Return the (x, y) coordinate for the center point of the cell that contains the specified text.  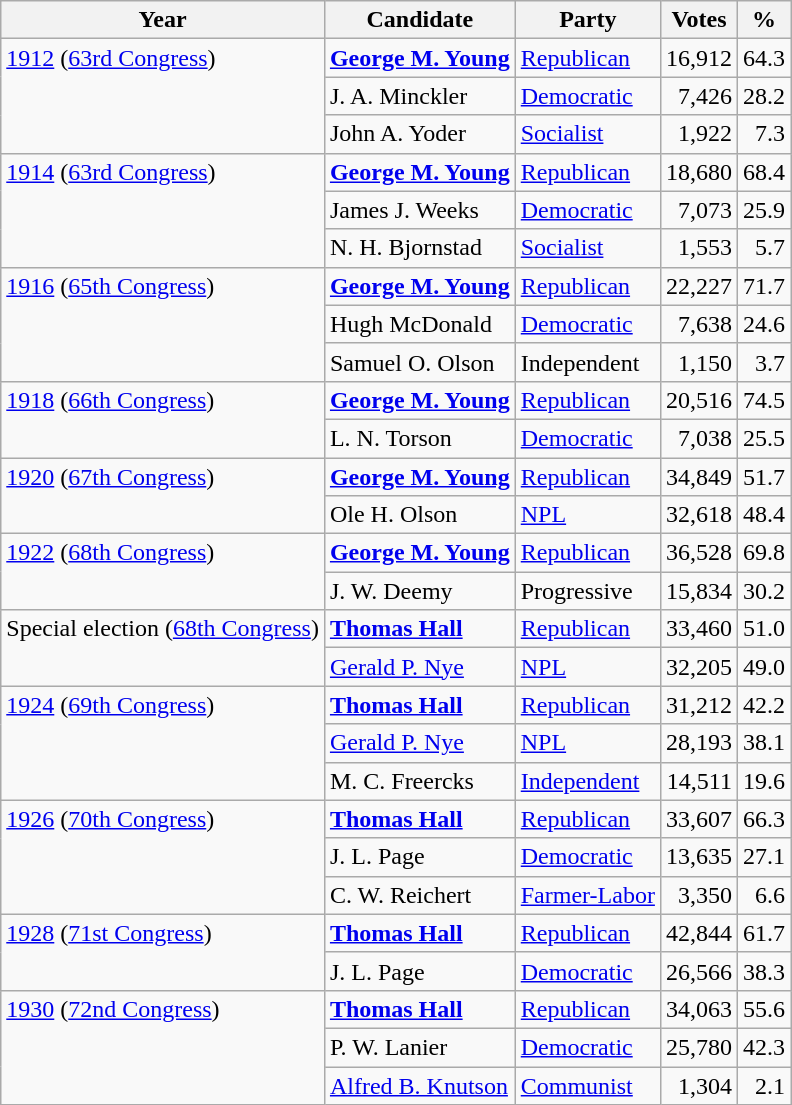
2.1 (764, 1085)
1,150 (698, 362)
7.3 (764, 134)
55.6 (764, 1009)
61.7 (764, 933)
38.1 (764, 743)
Samuel O. Olson (420, 362)
24.6 (764, 324)
1916 (65th Congress) (163, 324)
Candidate (420, 20)
25.5 (764, 438)
49.0 (764, 667)
Votes (698, 20)
P. W. Lanier (420, 1047)
28.2 (764, 96)
48.4 (764, 515)
42,844 (698, 933)
3.7 (764, 362)
20,516 (698, 400)
25,780 (698, 1047)
Progressive (588, 591)
N. H. Bjornstad (420, 248)
51.0 (764, 629)
1922 (68th Congress) (163, 572)
33,607 (698, 819)
1912 (63rd Congress) (163, 96)
L. N. Torson (420, 438)
34,849 (698, 477)
Special election (68th Congress) (163, 648)
John A. Yoder (420, 134)
25.9 (764, 210)
28,193 (698, 743)
32,618 (698, 515)
69.8 (764, 553)
32,205 (698, 667)
68.4 (764, 172)
74.5 (764, 400)
5.7 (764, 248)
31,212 (698, 705)
Communist (588, 1085)
18,680 (698, 172)
22,227 (698, 286)
42.3 (764, 1047)
1,553 (698, 248)
James J. Weeks (420, 210)
1926 (70th Congress) (163, 857)
1,922 (698, 134)
1914 (63rd Congress) (163, 210)
M. C. Freercks (420, 781)
1918 (66th Congress) (163, 419)
7,426 (698, 96)
1920 (67th Congress) (163, 496)
Ole H. Olson (420, 515)
Party (588, 20)
14,511 (698, 781)
15,834 (698, 591)
42.2 (764, 705)
7,073 (698, 210)
Year (163, 20)
1930 (72nd Congress) (163, 1047)
30.2 (764, 591)
C. W. Reichert (420, 895)
27.1 (764, 857)
7,038 (698, 438)
19.6 (764, 781)
Hugh McDonald (420, 324)
7,638 (698, 324)
13,635 (698, 857)
1,304 (698, 1085)
1924 (69th Congress) (163, 743)
3,350 (698, 895)
6.6 (764, 895)
J. A. Minckler (420, 96)
26,566 (698, 971)
Farmer-Labor (588, 895)
36,528 (698, 553)
38.3 (764, 971)
64.3 (764, 58)
66.3 (764, 819)
33,460 (698, 629)
71.7 (764, 286)
Alfred B. Knutson (420, 1085)
34,063 (698, 1009)
1928 (71st Congress) (163, 952)
51.7 (764, 477)
% (764, 20)
16,912 (698, 58)
J. W. Deemy (420, 591)
